Return the (X, Y) coordinate for the center point of the cell that contains the specified text.  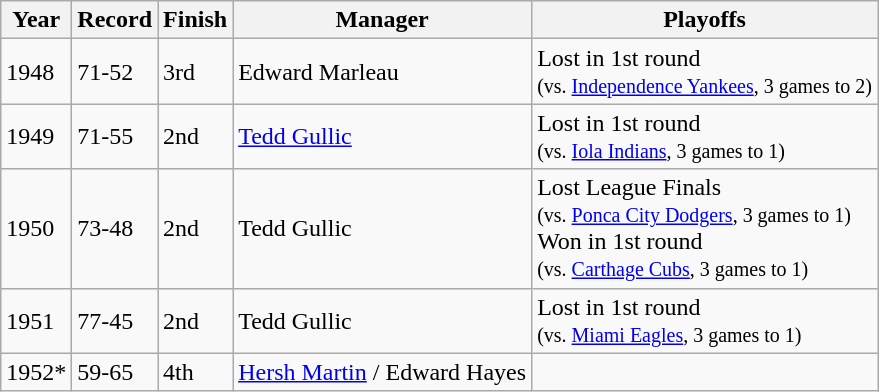
71-55 (115, 136)
71-52 (115, 72)
Lost League Finals(vs. Ponca City Dodgers, 3 games to 1)Won in 1st round(vs. Carthage Cubs, 3 games to 1) (705, 228)
Edward Marleau (382, 72)
1950 (36, 228)
Lost in 1st round(vs. Independence Yankees, 3 games to 2) (705, 72)
Year (36, 20)
4th (196, 372)
Playoffs (705, 20)
73-48 (115, 228)
Record (115, 20)
77-45 (115, 320)
1951 (36, 320)
1948 (36, 72)
Finish (196, 20)
Lost in 1st round(vs. Miami Eagles, 3 games to 1) (705, 320)
Hersh Martin / Edward Hayes (382, 372)
59-65 (115, 372)
3rd (196, 72)
Manager (382, 20)
1949 (36, 136)
1952* (36, 372)
Lost in 1st round(vs. Iola Indians, 3 games to 1) (705, 136)
